Scan for the cell matching the given text and deliver its [x, y] coordinate at center. 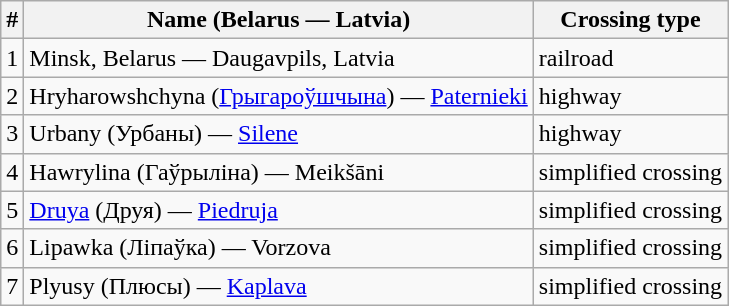
Hryharowshchyna (Грыгароўшчына) — Paternieki [278, 96]
1 [12, 58]
Druya (Друя) — Piedruja [278, 210]
5 [12, 210]
railroad [630, 58]
6 [12, 248]
Plyusy (Плюсы) — Kaplava [278, 286]
7 [12, 286]
# [12, 20]
Name (Belarus — Latvia) [278, 20]
3 [12, 134]
2 [12, 96]
Urbany (Урбаны) — Silene [278, 134]
Lipawka (Ліпаўка) — Vorzova [278, 248]
Hawrylina (Гаўрыліна) — Meikšāni [278, 172]
Minsk, Belarus — Daugavpils, Latvia [278, 58]
Crossing type [630, 20]
4 [12, 172]
